Capture the cell that displays the provided text and extract its [X, Y] central coordinate. 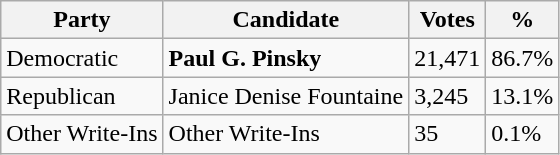
13.1% [522, 96]
Democratic [82, 58]
0.1% [522, 134]
% [522, 20]
Republican [82, 96]
Party [82, 20]
86.7% [522, 58]
Paul G. Pinsky [286, 58]
35 [448, 134]
21,471 [448, 58]
3,245 [448, 96]
Janice Denise Fountaine [286, 96]
Votes [448, 20]
Candidate [286, 20]
